Return the [X, Y] coordinate for the center point of the cell that contains the specified text.  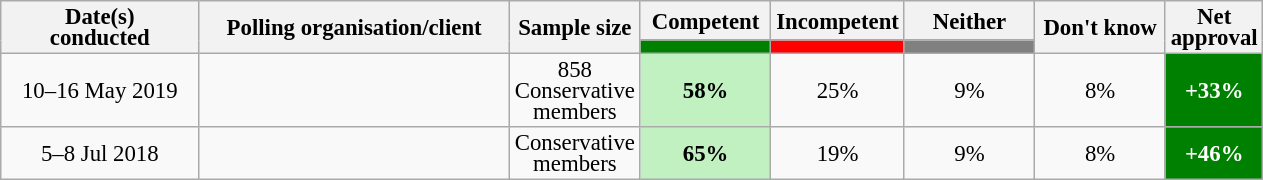
5–8 Jul 2018 [100, 154]
25% [838, 91]
Incompetent [838, 20]
58% [706, 91]
+46% [1214, 154]
Neither [970, 20]
65% [706, 154]
Don't know [1100, 28]
Net approval [1214, 28]
19% [838, 154]
10–16 May 2019 [100, 91]
Date(s)conducted [100, 28]
+33% [1214, 91]
Sample size [574, 28]
Polling organisation/client [354, 28]
Conservative members [574, 154]
Competent [706, 20]
858 Conservative members [574, 91]
